Locate the cell with the specified text and output its [X, Y] center coordinate. 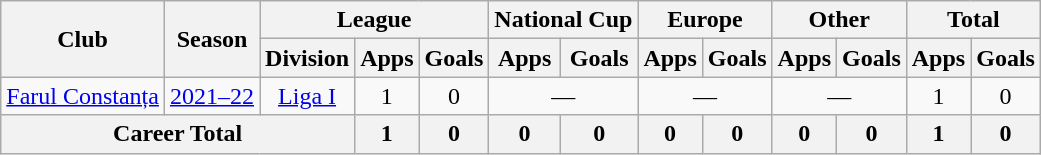
League [374, 20]
Season [212, 39]
National Cup [564, 20]
Total [973, 20]
Liga I [308, 96]
Career Total [178, 134]
Other [839, 20]
Club [83, 39]
Europe [705, 20]
2021–22 [212, 96]
Division [308, 58]
Farul Constanța [83, 96]
